For the text-containing cell, return its midpoint in [X, Y] coordinate format. 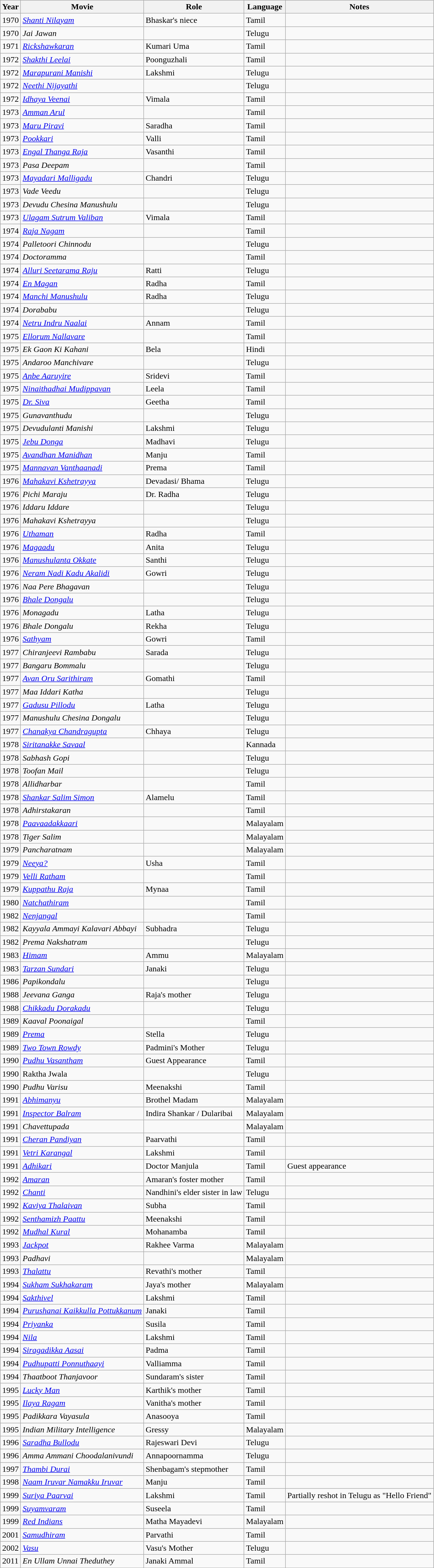
Neram Nadi Kadu Akalidi [82, 573]
Jaya's mother [194, 1285]
Santhi [194, 560]
Bangaru Bommalu [82, 665]
Marapurani Manishi [82, 73]
Idhaya Veenai [82, 99]
Andaroo Manchivare [82, 362]
Monagadu [82, 613]
Palletoori Chinnodu [82, 244]
Parvathi [194, 1535]
Chikkadu Dorakadu [82, 1008]
Subha [194, 1205]
Rajeswari Devi [194, 1443]
Siritanakke Savaal [82, 744]
Anasooya [194, 1416]
Vasu's Mother [194, 1548]
Jai Jawan [82, 33]
Senthamizh Paattu [82, 1218]
Indira Shankar / Dularibai [194, 1113]
Adhikari [82, 1166]
Guest appearance [360, 1166]
Annapoornamma [194, 1456]
Manchi Manushulu [82, 297]
Kuppathu Raja [82, 889]
Brothel Madam [194, 1100]
Alluri Seetarama Raju [82, 270]
1980 [10, 903]
Siragadikka Aasai [82, 1350]
Tarzan Sundari [82, 968]
Samudhiram [82, 1535]
Kaaval Poonaigal [82, 1021]
Bhaskar's niece [194, 20]
Avan Oru Sarithiram [82, 679]
Allidharbar [82, 784]
Papikondalu [82, 981]
Manushulanta Okkate [82, 560]
Language [265, 7]
Abhimanyu [82, 1100]
Pichi Maraju [82, 494]
Gadusu Pillodu [82, 705]
Mohanamba [194, 1232]
Usha [194, 863]
Raja's mother [194, 995]
Pudhu Varisu [82, 1087]
Chandri [194, 178]
Raktha Jwala [82, 1074]
Manushulu Chesina Dongalu [82, 718]
Sundaram's sister [194, 1377]
Sabhash Gopi [82, 758]
2002 [10, 1548]
Amaran's foster mother [194, 1179]
Padikkara Vayasula [82, 1416]
Neethi Nijayathi [82, 86]
Matha Mayadevi [194, 1522]
Nenjangal [82, 916]
Velli Ratham [82, 876]
Anita [194, 547]
Suyamvaram [82, 1508]
Jeevana Ganga [82, 995]
Vanitha's mother [194, 1403]
Kaviya Thalaivan [82, 1205]
Sakthivel [82, 1298]
Subhadra [194, 929]
En Ullam Unnai Theduthey [82, 1561]
Vasu [82, 1548]
Nila [82, 1337]
Dorababu [82, 310]
Leela [194, 389]
Kannada [265, 744]
Devadasi/ Bhama [194, 481]
Ilaya Ragam [82, 1403]
Gomathi [194, 679]
Saradha Bullodu [82, 1443]
Two Town Rowdy [82, 1048]
Rakhee Varma [194, 1245]
Vasanthi [194, 152]
Cheran Pandiyan [82, 1140]
Amman Arul [82, 112]
Tiger Salim [82, 837]
Indian Military Intelligence [82, 1430]
Ninaithadhai Mudippavan [82, 389]
Kayyala Ammayi Kalavari Abbayi [82, 929]
Maa Iddari Katha [82, 692]
Valli [194, 138]
Movie [82, 7]
Padhavi [82, 1258]
Suseela [194, 1508]
Purushanai Kaikkulla Pottukkanum [82, 1311]
Hindi [265, 349]
Sarada [194, 652]
Ammu [194, 955]
Valliamma [194, 1363]
Natchathiram [82, 903]
Priyanka [82, 1324]
Ratti [194, 270]
Rekha [194, 626]
Susila [194, 1324]
Devudu Chesina Manushulu [82, 205]
1998 [10, 1482]
Annam [194, 323]
Chanakya Chandragupta [82, 731]
Janaki Ammal [194, 1561]
Dr. Radha [194, 494]
Notes [360, 7]
Shankar Salim Simon [82, 797]
Pasa Deepam [82, 165]
Suriya Paarvai [82, 1495]
Geetha [194, 402]
Doctor Manjula [194, 1166]
Chavettupada [82, 1126]
Jackpot [82, 1245]
Neeya? [82, 863]
Vade Veedu [82, 191]
Stella [194, 1034]
Pookkari [82, 138]
Engal Thanga Raja [82, 152]
Gunavanthudu [82, 415]
Jebu Donga [82, 442]
Ek Gaon Ki Kahani [82, 349]
Toofan Mail [82, 771]
En Magan [82, 283]
Chanti [82, 1192]
Pancharatnam [82, 850]
Mudhal Kural [82, 1232]
Anbe Aaruyire [82, 375]
Thaatboot Thanjavoor [82, 1377]
Sathyam [82, 639]
Red Indians [82, 1522]
Mynaa [194, 889]
Naam Iruvar Namakku Iruvar [82, 1482]
Raja Nagam [82, 231]
Shenbagam's stepmother [194, 1469]
Rickshawkaran [82, 46]
Pudhupatti Ponnuthaayi [82, 1363]
Iddaru Iddare [82, 507]
Vetri Karangal [82, 1153]
Year [10, 7]
Saradha [194, 125]
Prema Nakshatram [82, 942]
Mayadari Malligadu [82, 178]
Shakthi Leelai [82, 60]
Devudulanti Manishi [82, 428]
Sridevi [194, 375]
Revathi's mother [194, 1271]
Chhaya [194, 731]
Ulagam Sutrum Valiban [82, 218]
Paarvathi [194, 1140]
Dr. Siva [82, 402]
2011 [10, 1561]
Padma [194, 1350]
Chiranjeevi Rambabu [82, 652]
Kumari Uma [194, 46]
2001 [10, 1535]
Thalattu [82, 1271]
Uthaman [82, 534]
Role [194, 7]
Amma Ammani Choodalanivundi [82, 1456]
Adhirstakaran [82, 810]
Amaran [82, 1179]
Netru Indru Naalai [82, 323]
Padmini's Mother [194, 1048]
Magaadu [82, 547]
Nandhini's elder sister in law [194, 1192]
Thambi Durai [82, 1469]
Mannavan Vanthaanadi [82, 468]
Sukham Sukhakaram [82, 1285]
Maru Piravi [82, 125]
Lucky Man [82, 1390]
Himam [82, 955]
1997 [10, 1469]
Alamelu [194, 797]
1971 [10, 46]
Ellorum Nallavare [82, 336]
Guest Appearance [194, 1061]
Inspector Balram [82, 1113]
Madhavi [194, 442]
Bela [194, 349]
Partially reshot in Telugu as "Hello Friend" [360, 1495]
Paavaadakkaari [82, 824]
Shanti Nilayam [82, 20]
Doctoramma [82, 257]
Naa Pere Bhagavan [82, 587]
1986 [10, 981]
Avandhan Manidhan [82, 455]
Pudhu Vasantham [82, 1061]
Gressy [194, 1430]
Poonguzhali [194, 60]
Karthik's mother [194, 1390]
